Extract the [X, Y] coordinate from the center of the cell holding the provided text.  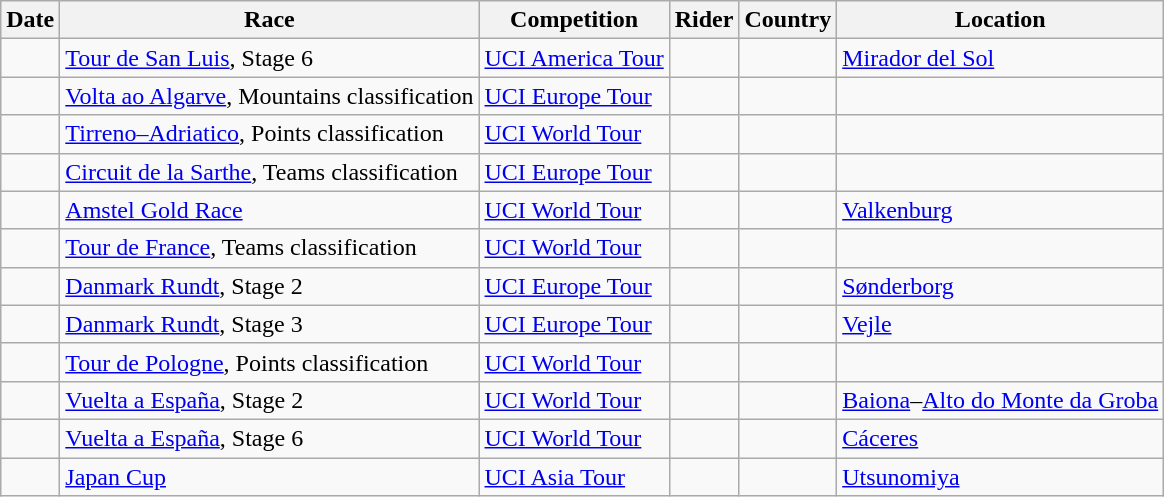
Sønderborg [1000, 286]
Location [1000, 20]
Danmark Rundt, Stage 3 [270, 324]
Vejle [1000, 324]
Vuelta a España, Stage 6 [270, 438]
Competition [574, 20]
Valkenburg [1000, 210]
Utsunomiya [1000, 477]
Country [788, 20]
Tour de France, Teams classification [270, 248]
Cáceres [1000, 438]
Tirreno–Adriatico, Points classification [270, 134]
Japan Cup [270, 477]
Rider [704, 20]
Volta ao Algarve, Mountains classification [270, 96]
Circuit de la Sarthe, Teams classification [270, 172]
Amstel Gold Race [270, 210]
Danmark Rundt, Stage 2 [270, 286]
Baiona–Alto do Monte da Groba [1000, 400]
UCI Asia Tour [574, 477]
Race [270, 20]
Vuelta a España, Stage 2 [270, 400]
UCI America Tour [574, 58]
Tour de San Luis, Stage 6 [270, 58]
Date [30, 20]
Tour de Pologne, Points classification [270, 362]
Mirador del Sol [1000, 58]
